Pinpoint the cell where the given text exists, returning its (x, y) midpoint coordinate. 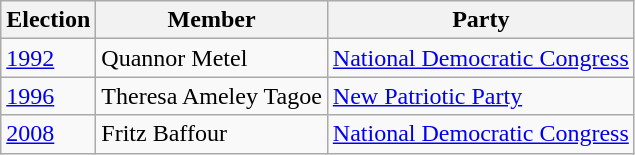
Fritz Baffour (212, 134)
1992 (48, 58)
Election (48, 20)
1996 (48, 96)
Member (212, 20)
Theresa Ameley Tagoe (212, 96)
New Patriotic Party (480, 96)
Quannor Metel (212, 58)
2008 (48, 134)
Party (480, 20)
